Identify which cell holds the provided text, then report its [X, Y] central coordinate. 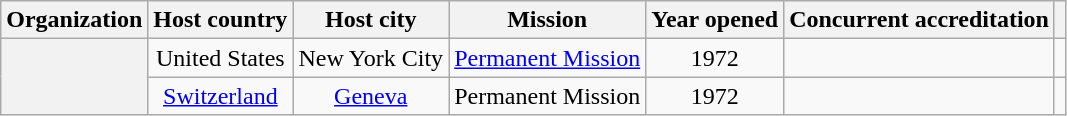
Host country [220, 20]
Organization [74, 20]
Concurrent accreditation [920, 20]
Host city [371, 20]
New York City [371, 58]
Year opened [715, 20]
Switzerland [220, 96]
Geneva [371, 96]
Mission [548, 20]
United States [220, 58]
